Pinpoint the cell where the given text exists, returning its (x, y) midpoint coordinate. 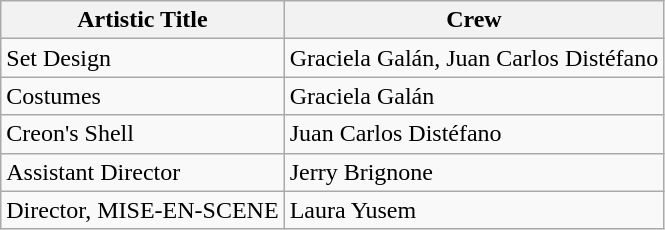
Director, MISE-EN-SCENE (142, 210)
Crew (474, 20)
Set Design (142, 58)
Jerry Brignone (474, 172)
Costumes (142, 96)
Graciela Galán (474, 96)
Graciela Galán, Juan Carlos Distéfano (474, 58)
Assistant Director (142, 172)
Laura Yusem (474, 210)
Juan Carlos Distéfano (474, 134)
Artistic Title (142, 20)
Creon's Shell (142, 134)
